Pinpoint the cell where the given text exists, returning its [X, Y] midpoint coordinate. 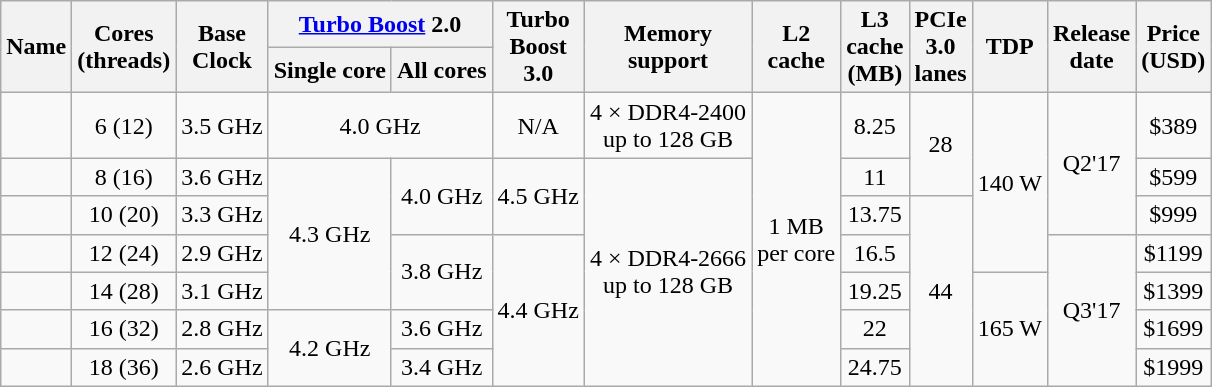
Q3'17 [1091, 310]
2.6 GHz [222, 367]
12 (24) [124, 253]
165 W [1010, 329]
4.2 GHz [330, 348]
Cores(threads) [124, 47]
14 (28) [124, 291]
6 (12) [124, 126]
L2cache [796, 47]
4 × DDR4-2400up to 128 GB [668, 126]
24.75 [875, 367]
3.1 GHz [222, 291]
2.8 GHz [222, 329]
16 (32) [124, 329]
13.75 [875, 215]
4 × DDR4-2666up to 128 GB [668, 272]
3.4 GHz [442, 367]
PCIe3.0lanes [940, 47]
19.25 [875, 291]
22 [875, 329]
8 (16) [124, 177]
$599 [1174, 177]
All cores [442, 70]
Turbo Boost 2.0 [380, 24]
$1999 [1174, 367]
11 [875, 177]
10 (20) [124, 215]
18 (36) [124, 367]
44 [940, 291]
$1699 [1174, 329]
140 W [1010, 182]
N/A [538, 126]
$1399 [1174, 291]
4.4 GHz [538, 310]
3.3 GHz [222, 215]
Price(USD) [1174, 47]
Q2'17 [1091, 164]
$999 [1174, 215]
$389 [1174, 126]
3.8 GHz [442, 272]
Name [36, 47]
TurboBoost3.0 [538, 47]
Releasedate [1091, 47]
8.25 [875, 126]
1 MBper core [796, 240]
Memorysupport [668, 47]
16.5 [875, 253]
TDP [1010, 47]
28 [940, 144]
4.3 GHz [330, 234]
$1199 [1174, 253]
BaseClock [222, 47]
4.5 GHz [538, 196]
3.5 GHz [222, 126]
2.9 GHz [222, 253]
L3cache(MB) [875, 47]
Single core [330, 70]
